Detect which cell encompasses the target text, then output its [x, y] center coordinate. 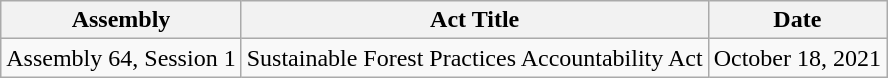
Act Title [474, 20]
Assembly [121, 20]
Date [797, 20]
October 18, 2021 [797, 58]
Sustainable Forest Practices Accountability Act [474, 58]
Assembly 64, Session 1 [121, 58]
